Identify which cell holds the provided text, then report its (x, y) central coordinate. 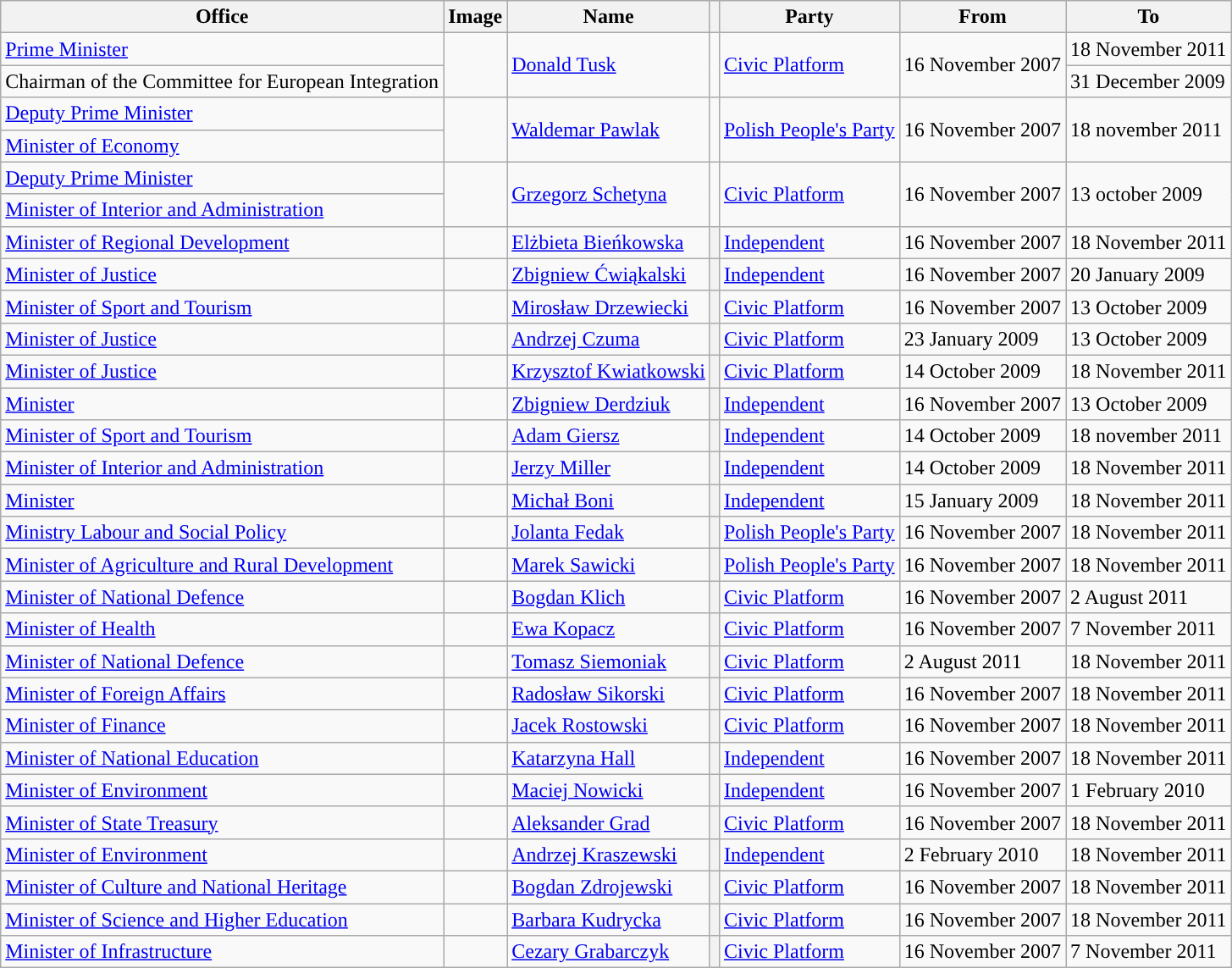
Minister of Regional Development (222, 242)
1 February 2010 (1148, 790)
Andrzej Kraszewski (609, 855)
Minister of Infrastructure (222, 952)
Marek Sawicki (609, 565)
20 January 2009 (1148, 274)
Barbara Kudrycka (609, 919)
Ministry Labour and Social Policy (222, 533)
Jacek Rostowski (609, 726)
Andrzej Czuma (609, 339)
15 January 2009 (982, 501)
Bogdan Klich (609, 597)
Jolanta Fedak (609, 533)
Waldemar Pawlak (609, 130)
Minister of Culture and National Heritage (222, 887)
Donald Tusk (609, 65)
Maciej Nowicki (609, 790)
Minister of Health (222, 629)
13 october 2009 (1148, 194)
Aleksander Grad (609, 822)
Katarzyna Hall (609, 758)
Jerzy Miller (609, 468)
Image (476, 17)
Bogdan Zdrojewski (609, 887)
23 January 2009 (982, 339)
Minister of National Education (222, 758)
Michał Boni (609, 501)
Grzegorz Schetyna (609, 194)
2 February 2010 (982, 855)
Chairman of the Committee for European Integration (222, 81)
Party (809, 17)
Minister of Agriculture and Rural Development (222, 565)
From (982, 17)
Elżbieta Bieńkowska (609, 242)
Mirosław Drzewiecki (609, 307)
Radosław Sikorski (609, 694)
Minister of Economy (222, 146)
Minister of Finance (222, 726)
Name (609, 17)
Prime Minister (222, 49)
Zbigniew Ćwiąkalski (609, 274)
Zbigniew Derdziuk (609, 404)
Cezary Grabarczyk (609, 952)
Tomasz Siemoniak (609, 661)
Minister of Science and Higher Education (222, 919)
Minister of Foreign Affairs (222, 694)
Adam Giersz (609, 436)
Ewa Kopacz (609, 629)
Krzysztof Kwiatkowski (609, 371)
31 December 2009 (1148, 81)
Minister of State Treasury (222, 822)
Office (222, 17)
To (1148, 17)
